Scan for the cell matching the given text and deliver its [x, y] coordinate at center. 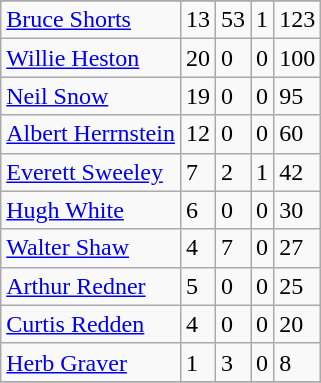
100 [298, 58]
Neil Snow [91, 96]
30 [298, 210]
3 [232, 362]
12 [198, 134]
60 [298, 134]
123 [298, 20]
Arthur Redner [91, 286]
Walter Shaw [91, 248]
Bruce Shorts [91, 20]
Herb Graver [91, 362]
25 [298, 286]
Willie Heston [91, 58]
8 [298, 362]
Hugh White [91, 210]
Everett Sweeley [91, 172]
95 [298, 96]
Albert Herrnstein [91, 134]
6 [198, 210]
27 [298, 248]
5 [198, 286]
19 [198, 96]
53 [232, 20]
2 [232, 172]
13 [198, 20]
Curtis Redden [91, 324]
42 [298, 172]
